Provide the [X, Y] coordinate of the cell's center where the given text is located.  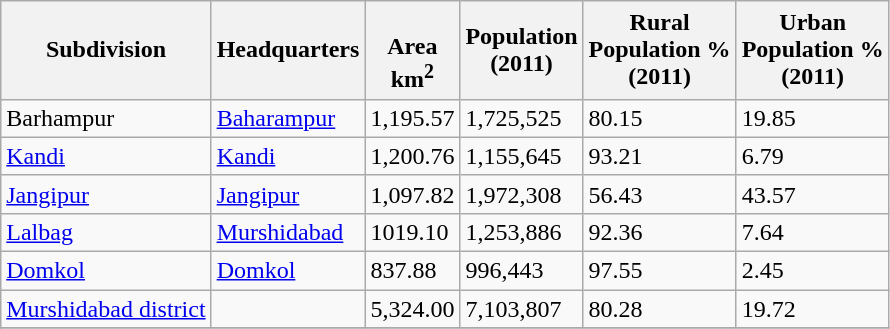
1,253,886 [522, 232]
1019.10 [412, 232]
RuralPopulation %(2011) [660, 50]
7,103,807 [522, 309]
1,972,308 [522, 194]
6.79 [812, 156]
2.45 [812, 271]
Areakm2 [412, 50]
80.28 [660, 309]
Headquarters [288, 50]
1,155,645 [522, 156]
19.72 [812, 309]
1,195.57 [412, 118]
7.64 [812, 232]
80.15 [660, 118]
Population(2011) [522, 50]
Murshidabad district [106, 309]
837.88 [412, 271]
93.21 [660, 156]
43.57 [812, 194]
Lalbag [106, 232]
1,725,525 [522, 118]
56.43 [660, 194]
Baharampur [288, 118]
5,324.00 [412, 309]
Murshidabad [288, 232]
97.55 [660, 271]
Subdivision [106, 50]
Barhampur [106, 118]
19.85 [812, 118]
1,200.76 [412, 156]
996,443 [522, 271]
92.36 [660, 232]
1,097.82 [412, 194]
Urban Population % (2011) [812, 50]
